Provide the [x, y] coordinate of the cell's center where the given text is located.  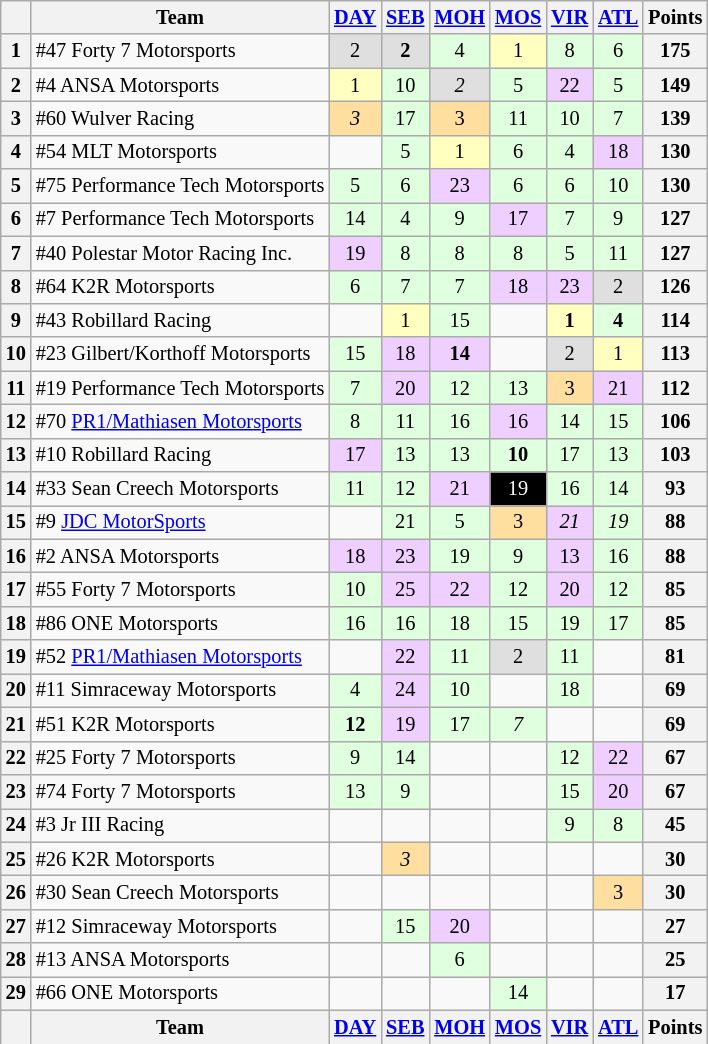
29 [16, 993]
103 [675, 455]
#54 MLT Motorsports [180, 152]
#2 ANSA Motorsports [180, 556]
#75 Performance Tech Motorsports [180, 186]
#12 Simraceway Motorsports [180, 926]
#9 JDC MotorSports [180, 522]
112 [675, 388]
149 [675, 85]
#60 Wulver Racing [180, 118]
126 [675, 287]
93 [675, 489]
81 [675, 657]
#11 Simraceway Motorsports [180, 690]
#47 Forty 7 Motorsports [180, 51]
#86 ONE Motorsports [180, 623]
#43 Robillard Racing [180, 320]
#30 Sean Creech Motorsports [180, 892]
175 [675, 51]
#40 Polestar Motor Racing Inc. [180, 253]
#64 K2R Motorsports [180, 287]
#70 PR1/Mathiasen Motorsports [180, 421]
#7 Performance Tech Motorsports [180, 219]
#13 ANSA Motorsports [180, 960]
#26 K2R Motorsports [180, 859]
#23 Gilbert/Korthoff Motorsports [180, 354]
113 [675, 354]
#51 K2R Motorsports [180, 724]
139 [675, 118]
#25 Forty 7 Motorsports [180, 758]
106 [675, 421]
#19 Performance Tech Motorsports [180, 388]
114 [675, 320]
#55 Forty 7 Motorsports [180, 589]
#66 ONE Motorsports [180, 993]
#74 Forty 7 Motorsports [180, 791]
26 [16, 892]
28 [16, 960]
#33 Sean Creech Motorsports [180, 489]
#4 ANSA Motorsports [180, 85]
#3 Jr III Racing [180, 825]
45 [675, 825]
#10 Robillard Racing [180, 455]
#52 PR1/Mathiasen Motorsports [180, 657]
